For the text-containing cell, return its midpoint in (x, y) coordinate format. 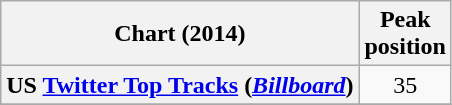
Chart (2014) (180, 34)
US Twitter Top Tracks (Billboard) (180, 85)
Peakposition (405, 34)
35 (405, 85)
